Scan for the cell matching the given text and deliver its [x, y] coordinate at center. 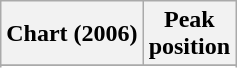
Chart (2006) [72, 34]
Peakposition [189, 34]
